Scan for the cell matching the given text and deliver its [X, Y] coordinate at center. 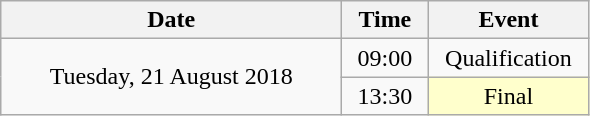
Qualification [508, 58]
Date [172, 20]
Final [508, 96]
09:00 [385, 58]
Event [508, 20]
Tuesday, 21 August 2018 [172, 77]
13:30 [385, 96]
Time [385, 20]
